Identify which cell holds the provided text, then report its (x, y) central coordinate. 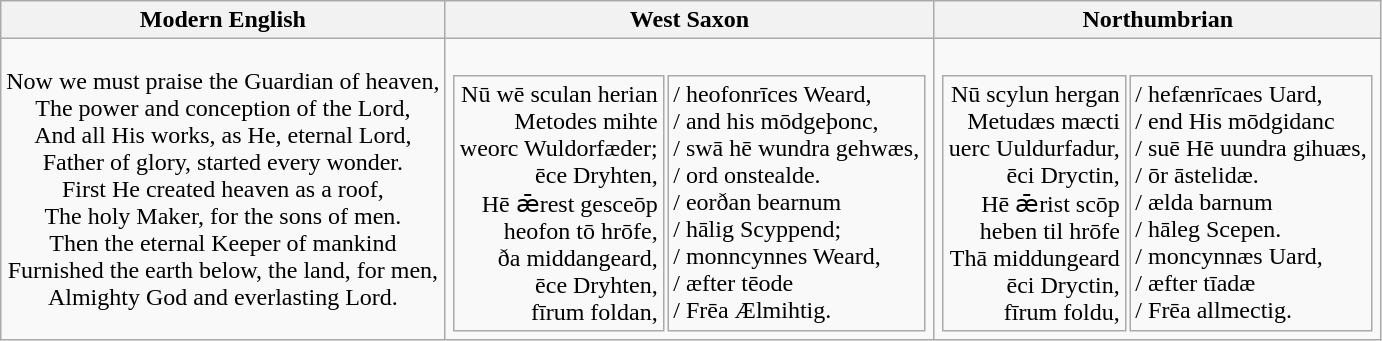
Northumbrian (1158, 20)
Modern English (223, 20)
Nū wē sculan herianMetodes mihteweorc Wuldorfæder;ēce Dryhten,Hē ǣrest gesceōpheofon tō hrōfe,ða middangeard,ēce Dryhten,fīrum foldan, (559, 202)
Nū scylun herganMetudæs mæctiuerc Uuldurfadur,ēci Dryctin,Hē ǣrist scōpheben til hrōfeThā middungeardēci Dryctin,fīrum foldu, (1035, 202)
West Saxon (690, 20)
